Capture the cell that displays the provided text and extract its [x, y] central coordinate. 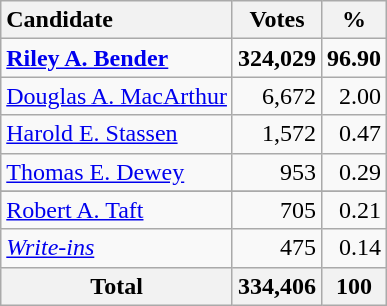
0.21 [354, 210]
Riley A. Bender [117, 58]
953 [276, 172]
Douglas A. MacArthur [117, 96]
Harold E. Stassen [117, 134]
0.29 [354, 172]
Write-ins [117, 248]
334,406 [276, 286]
96.90 [354, 58]
% [354, 20]
2.00 [354, 96]
Candidate [117, 20]
705 [276, 210]
324,029 [276, 58]
0.47 [354, 134]
0.14 [354, 248]
Thomas E. Dewey [117, 172]
Votes [276, 20]
Robert A. Taft [117, 210]
100 [354, 286]
6,672 [276, 96]
Total [117, 286]
475 [276, 248]
1,572 [276, 134]
